Extract the [x, y] coordinate from the center of the cell holding the provided text.  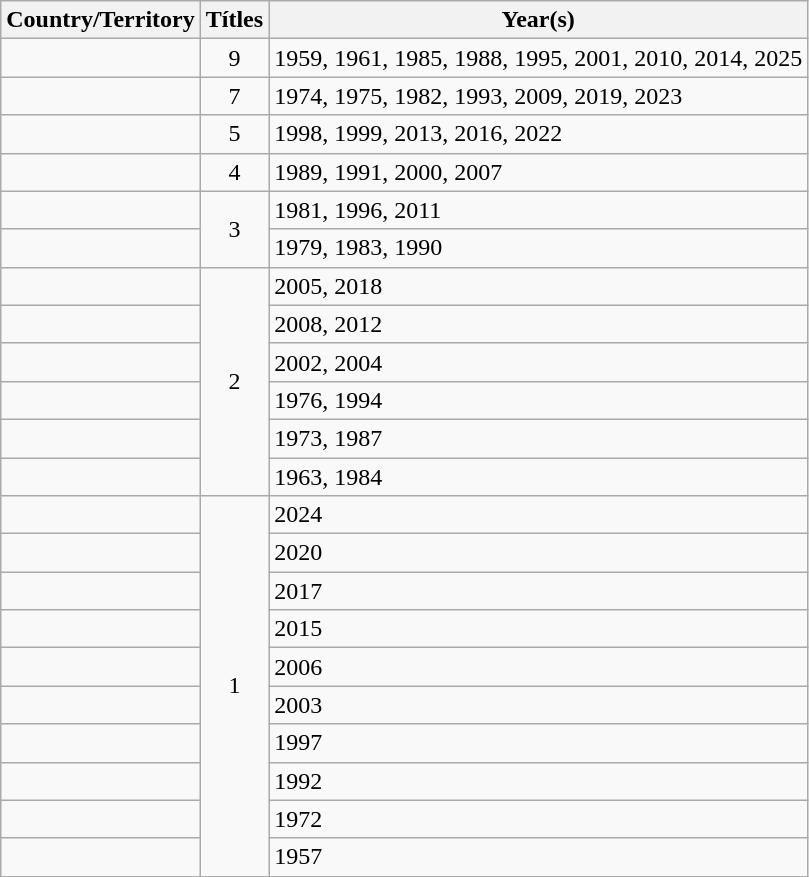
Títles [234, 20]
1972 [538, 819]
9 [234, 58]
2015 [538, 629]
Country/Territory [100, 20]
5 [234, 134]
1998, 1999, 2013, 2016, 2022 [538, 134]
2024 [538, 515]
1957 [538, 857]
2020 [538, 553]
1976, 1994 [538, 400]
1959, 1961, 1985, 1988, 1995, 2001, 2010, 2014, 2025 [538, 58]
1963, 1984 [538, 477]
4 [234, 172]
1992 [538, 781]
1989, 1991, 2000, 2007 [538, 172]
1981, 1996, 2011 [538, 210]
1979, 1983, 1990 [538, 248]
2002, 2004 [538, 362]
1973, 1987 [538, 438]
2003 [538, 705]
1974, 1975, 1982, 1993, 2009, 2019, 2023 [538, 96]
7 [234, 96]
3 [234, 229]
1 [234, 686]
2017 [538, 591]
2006 [538, 667]
2 [234, 381]
2008, 2012 [538, 324]
1997 [538, 743]
Year(s) [538, 20]
2005, 2018 [538, 286]
